Identify which cell holds the provided text, then report its [x, y] central coordinate. 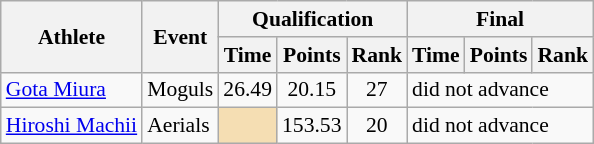
27 [376, 90]
153.53 [312, 126]
Gota Miura [72, 90]
Hiroshi Machii [72, 126]
Aerials [180, 126]
20 [376, 126]
26.49 [248, 90]
Athlete [72, 36]
Qualification [312, 19]
Final [500, 19]
20.15 [312, 90]
Event [180, 36]
Moguls [180, 90]
